Output the (X, Y) coordinate of the center of the cell containing the given text.  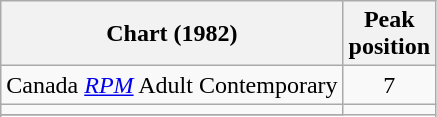
Chart (1982) (172, 34)
Canada RPM Adult Contemporary (172, 85)
7 (389, 85)
Peakposition (389, 34)
